Provide the (x, y) coordinate of the cell's center where the given text is located.  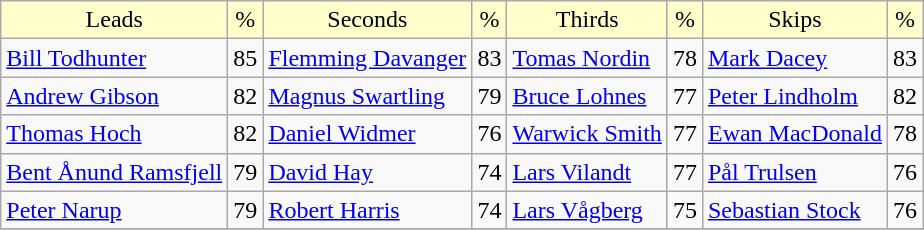
Lars Vågberg (587, 210)
Peter Lindholm (794, 96)
Bent Ånund Ramsfjell (114, 172)
Andrew Gibson (114, 96)
Lars Vilandt (587, 172)
Thomas Hoch (114, 134)
Tomas Nordin (587, 58)
Flemming Davanger (368, 58)
Mark Dacey (794, 58)
Skips (794, 20)
Magnus Swartling (368, 96)
Sebastian Stock (794, 210)
David Hay (368, 172)
Daniel Widmer (368, 134)
Bill Todhunter (114, 58)
Robert Harris (368, 210)
Peter Narup (114, 210)
75 (684, 210)
85 (246, 58)
Leads (114, 20)
Thirds (587, 20)
Seconds (368, 20)
Pål Trulsen (794, 172)
Ewan MacDonald (794, 134)
Warwick Smith (587, 134)
Bruce Lohnes (587, 96)
